Find where the given text appears and provide that cell's center as [x, y] coordinate. 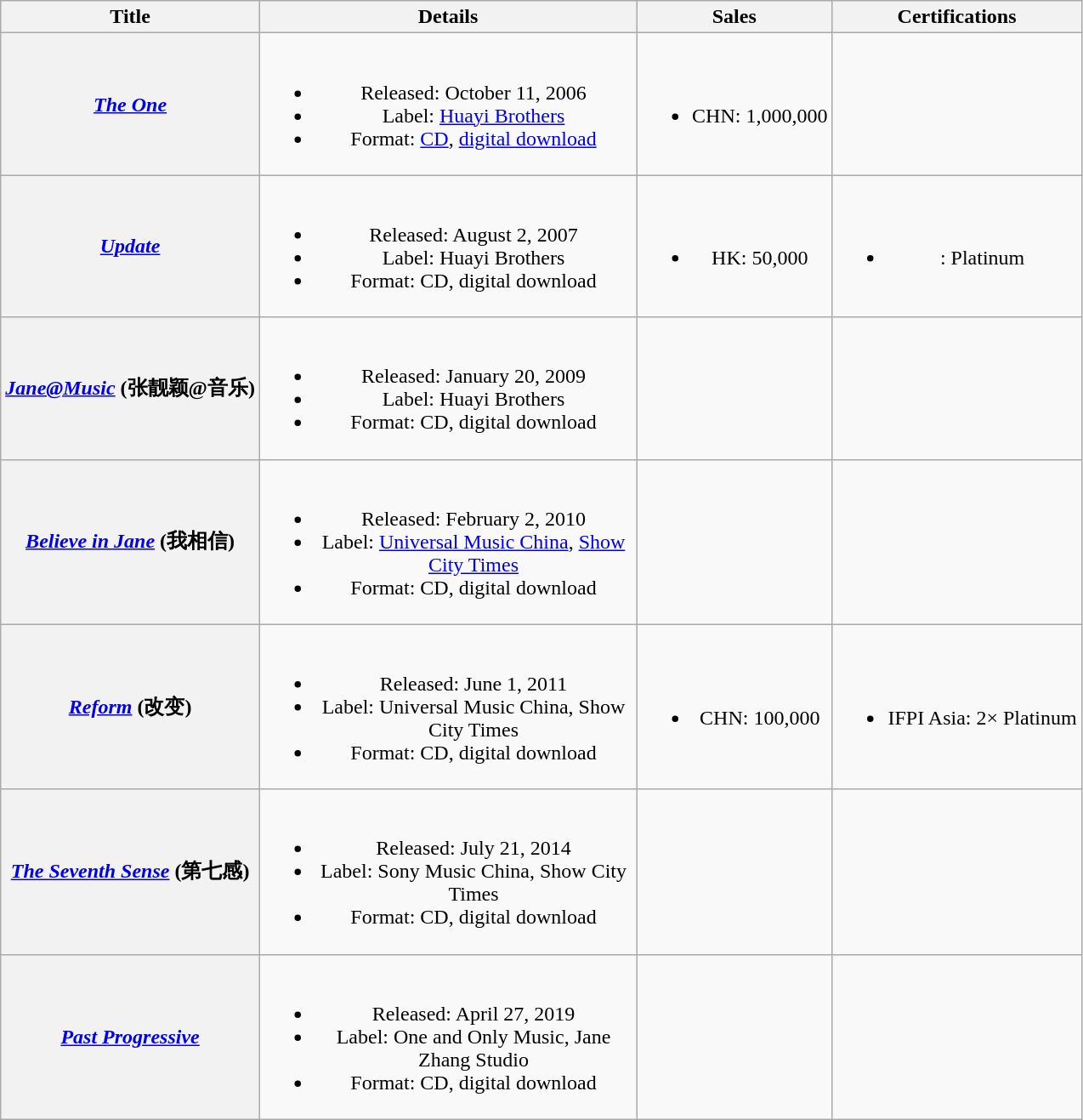
Reform (改变) [131, 707]
Released: August 2, 2007Label: Huayi BrothersFormat: CD, digital download [447, 247]
Released: April 27, 2019Label: One and Only Music, Jane Zhang StudioFormat: CD, digital download [447, 1037]
Released: February 2, 2010Label: Universal Music China, Show City TimesFormat: CD, digital download [447, 542]
Title [131, 17]
IFPI Asia: 2× Platinum [957, 707]
The Seventh Sense (第七感) [131, 872]
Past Progressive [131, 1037]
The One [131, 104]
Believe in Jane (我相信) [131, 542]
Update [131, 247]
Released: October 11, 2006Label: Huayi BrothersFormat: CD, digital download [447, 104]
Certifications [957, 17]
: Platinum [957, 247]
Jane@Music (张靓颖@音乐) [131, 388]
Released: June 1, 2011Label: Universal Music China, Show City TimesFormat: CD, digital download [447, 707]
CHN: 100,000 [734, 707]
CHN: 1,000,000 [734, 104]
Released: July 21, 2014Label: Sony Music China, Show City TimesFormat: CD, digital download [447, 872]
HK: 50,000 [734, 247]
Details [447, 17]
Sales [734, 17]
Released: January 20, 2009Label: Huayi BrothersFormat: CD, digital download [447, 388]
